For the text-containing cell, return its midpoint in (X, Y) coordinate format. 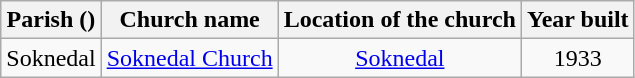
Parish () (51, 20)
Year built (578, 20)
Location of the church (400, 20)
Soknedal Church (190, 58)
1933 (578, 58)
Church name (190, 20)
